Pinpoint the cell where the given text exists, returning its (X, Y) midpoint coordinate. 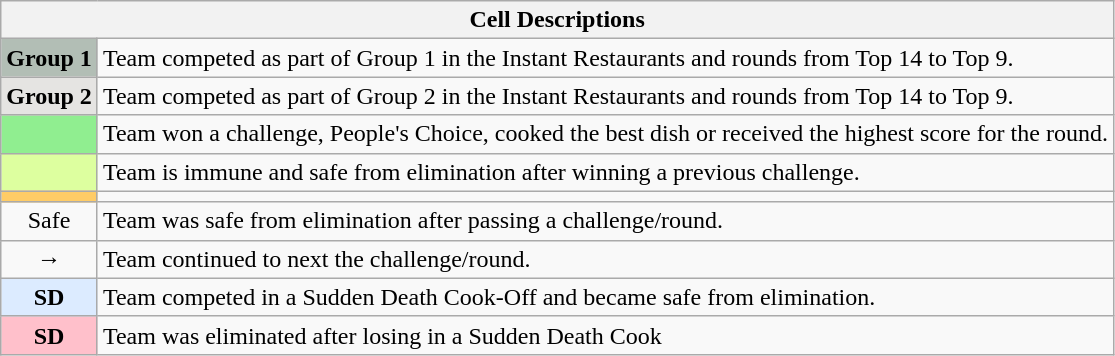
Team competed as part of Group 1 in the Instant Restaurants and rounds from Top 14 to Top 9. (605, 58)
Safe (50, 221)
Team was safe from elimination after passing a challenge/round. (605, 221)
Team continued to next the challenge/round. (605, 259)
Team competed as part of Group 2 in the Instant Restaurants and rounds from Top 14 to Top 9. (605, 96)
Group 1 (50, 58)
Team is immune and safe from elimination after winning a previous challenge. (605, 172)
Team won a challenge, People's Choice, cooked the best dish or received the highest score for the round. (605, 134)
Team was eliminated after losing in a Sudden Death Cook (605, 335)
→ (50, 259)
Cell Descriptions (558, 20)
Group 2 (50, 96)
Team competed in a Sudden Death Cook-Off and became safe from elimination. (605, 297)
